Return the (x, y) coordinate for the center point of the cell that contains the specified text.  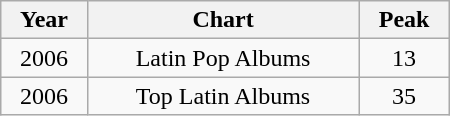
Year (44, 20)
35 (404, 96)
Chart (223, 20)
Top Latin Albums (223, 96)
13 (404, 58)
Peak (404, 20)
Latin Pop Albums (223, 58)
